Return the (x, y) coordinate for the center point of the cell that contains the specified text.  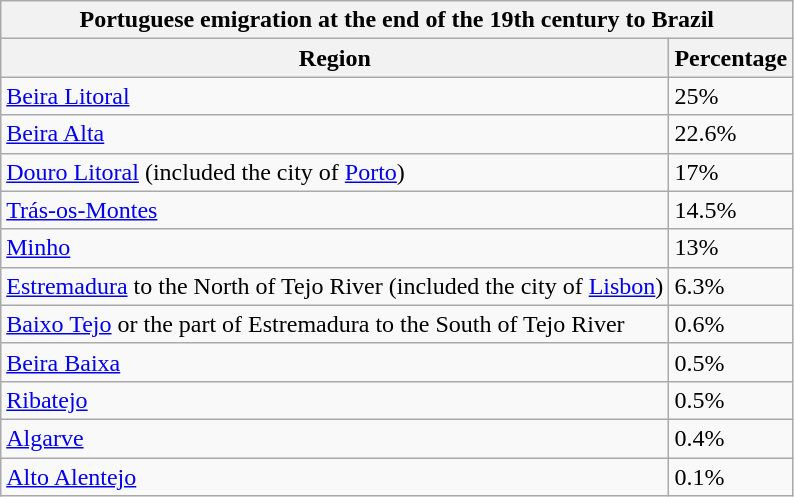
13% (731, 248)
25% (731, 96)
14.5% (731, 210)
6.3% (731, 286)
Algarve (335, 438)
0.1% (731, 477)
Beira Alta (335, 134)
Alto Alentejo (335, 477)
Minho (335, 248)
Ribatejo (335, 400)
Beira Litoral (335, 96)
17% (731, 172)
0.4% (731, 438)
Trás-os-Montes (335, 210)
Douro Litoral (included the city of Porto) (335, 172)
Baixo Tejo or the part of Estremadura to the South of Tejo River (335, 324)
22.6% (731, 134)
Beira Baixa (335, 362)
Region (335, 58)
Estremadura to the North of Tejo River (included the city of Lisbon) (335, 286)
Portuguese emigration at the end of the 19th century to Brazil (397, 20)
0.6% (731, 324)
Percentage (731, 58)
